Return the [x, y] coordinate for the center point of the cell that contains the specified text.  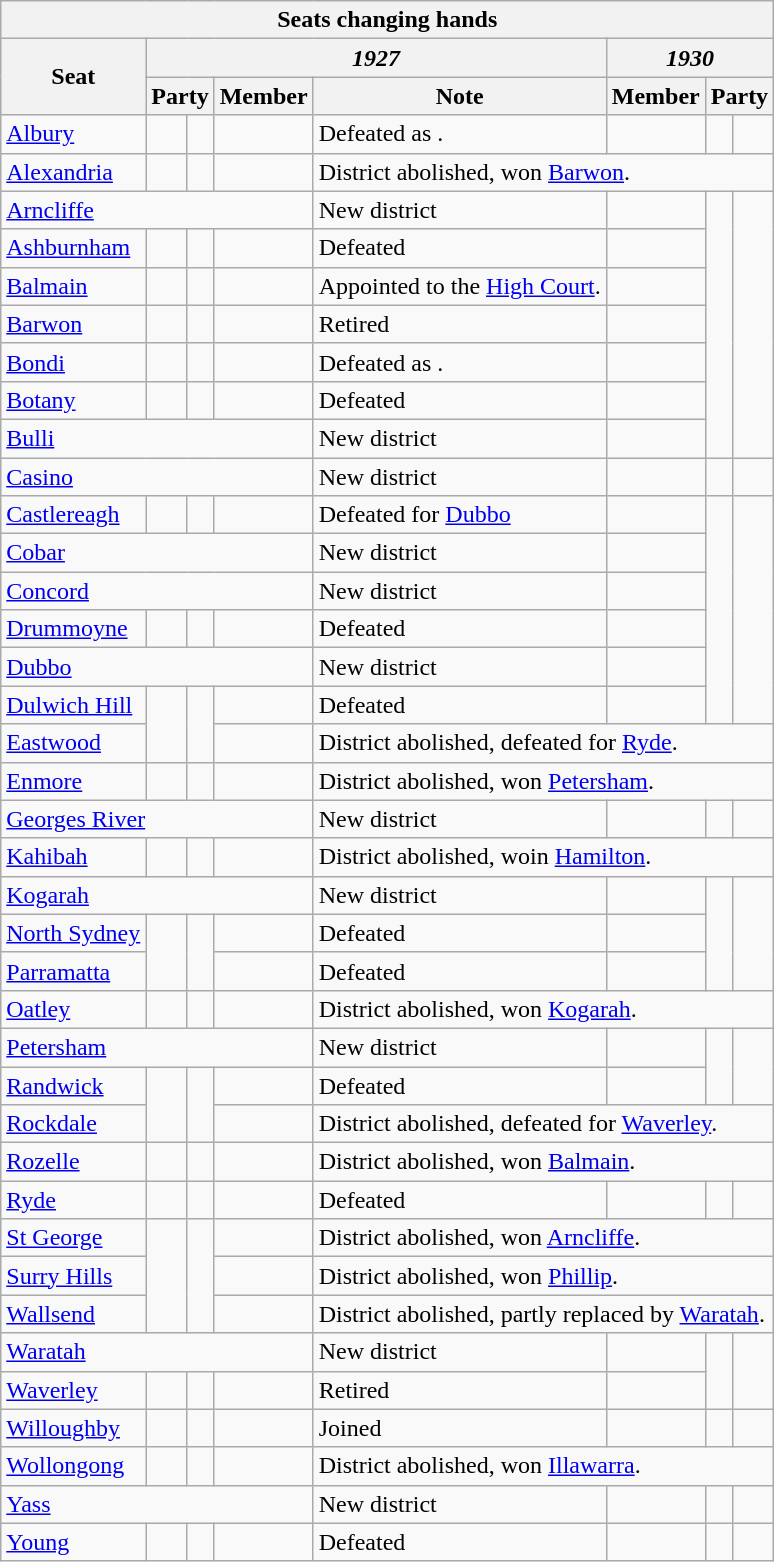
Eastwood [74, 743]
District abolished, won Illawarra. [543, 1466]
Parramatta [74, 971]
Cobar [157, 553]
Note [460, 96]
District abolished, partly replaced by Waratah. [543, 1314]
Balmain [74, 286]
Arncliffe [157, 210]
Kahibah [74, 857]
Wallsend [74, 1314]
St George [74, 1238]
Seat [74, 77]
Wollongong [74, 1466]
Appointed to the High Court. [460, 286]
Defeated for Dubbo [460, 515]
Randwick [74, 1085]
Concord [157, 591]
District abolished, won Balmain. [543, 1162]
District abolished, defeated for Waverley. [543, 1124]
District abolished, defeated for Ryde. [543, 743]
Joined [460, 1428]
North Sydney [74, 933]
Ryde [74, 1200]
Drummoyne [74, 629]
Bulli [157, 438]
Alexandria [74, 172]
Enmore [74, 781]
Willoughby [74, 1428]
1930 [690, 58]
Dulwich Hill [74, 705]
District abolished, won Phillip. [543, 1276]
District abolished, won Petersham. [543, 781]
Waratah [157, 1352]
Kogarah [157, 895]
Dubbo [157, 667]
Oatley [74, 1009]
District abolished, won Barwon. [543, 172]
Surry Hills [74, 1276]
Petersham [157, 1047]
District abolished, woin Hamilton. [543, 857]
Rozelle [74, 1162]
Botany [74, 400]
Seats changing hands [388, 20]
Barwon [74, 324]
1927 [376, 58]
District abolished, won Kogarah. [543, 1009]
Albury [74, 134]
Waverley [74, 1390]
Georges River [157, 819]
District abolished, won Arncliffe. [543, 1238]
Bondi [74, 362]
Casino [157, 477]
Rockdale [74, 1124]
Yass [157, 1504]
Young [74, 1542]
Castlereagh [74, 515]
Ashburnham [74, 248]
